Pinpoint the cell where the given text exists, returning its (x, y) midpoint coordinate. 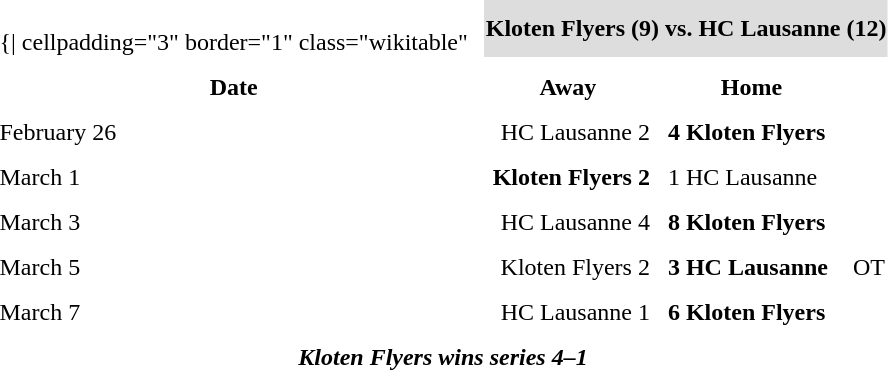
6 Kloten Flyers (751, 312)
Kloten Flyers (9) vs. HC Lausanne (12) (686, 28)
HC Lausanne 1 (568, 312)
HC Lausanne 4 (568, 222)
HC Lausanne 2 (568, 132)
OT (869, 267)
8 Kloten Flyers (751, 222)
Home (751, 87)
3 HC Lausanne (751, 267)
4 Kloten Flyers (751, 132)
Away (568, 87)
1 HC Lausanne (751, 177)
